From the cell containing the given text, extract its center point as (x, y) coordinate. 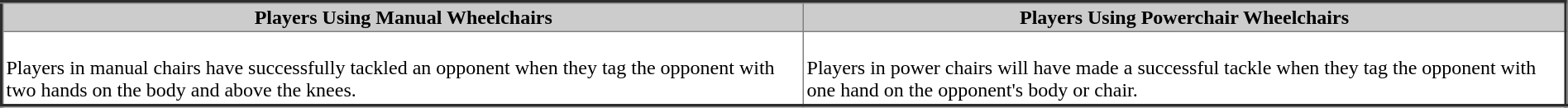
Players Using Powerchair Wheelchairs (1185, 16)
Players in manual chairs have successfully tackled an opponent when they tag the opponent with two hands on the body and above the knees. (403, 68)
Players Using Manual Wheelchairs (403, 16)
Players in power chairs will have made a successful tackle when they tag the opponent with one hand on the opponent's body or chair. (1185, 68)
